Provide the [x, y] coordinate of the cell's center where the given text is located.  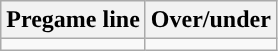
Over/under [210, 20]
Pregame line [74, 20]
